Extract the (X, Y) coordinate from the center of the cell holding the provided text.  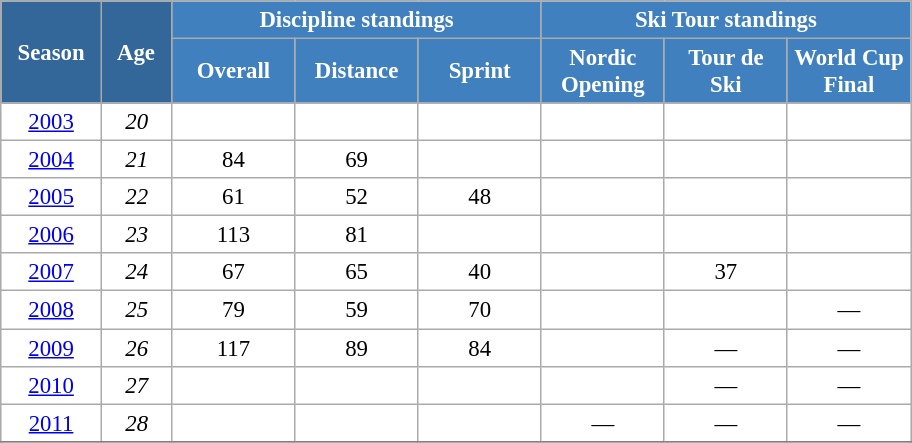
NordicOpening (602, 72)
48 (480, 197)
117 (234, 348)
27 (136, 385)
69 (356, 160)
26 (136, 348)
20 (136, 122)
2009 (52, 348)
37 (726, 273)
2003 (52, 122)
24 (136, 273)
Overall (234, 72)
23 (136, 235)
40 (480, 273)
2007 (52, 273)
2008 (52, 310)
59 (356, 310)
World CupFinal (848, 72)
70 (480, 310)
Season (52, 52)
2006 (52, 235)
25 (136, 310)
Age (136, 52)
67 (234, 273)
Discipline standings (356, 20)
2004 (52, 160)
61 (234, 197)
21 (136, 160)
81 (356, 235)
65 (356, 273)
22 (136, 197)
89 (356, 348)
Sprint (480, 72)
28 (136, 423)
113 (234, 235)
Distance (356, 72)
Tour deSki (726, 72)
Ski Tour standings (726, 20)
79 (234, 310)
52 (356, 197)
2010 (52, 385)
2011 (52, 423)
2005 (52, 197)
